Pinpoint the cell where the given text exists, returning its (x, y) midpoint coordinate. 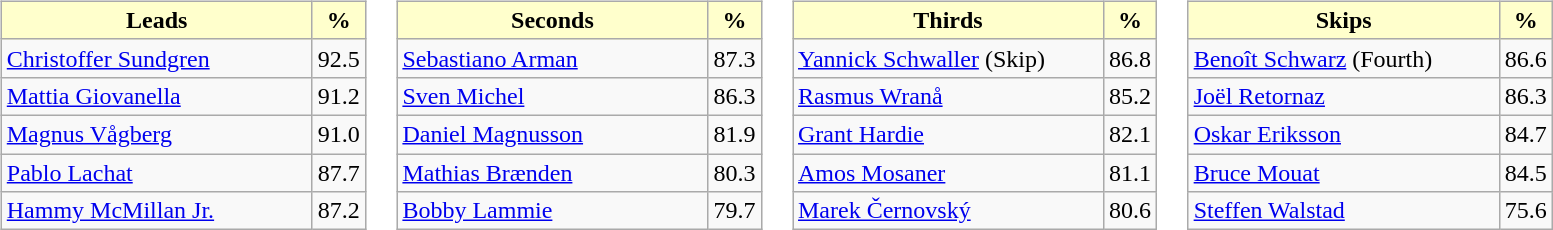
Seconds (552, 20)
Mattia Giovanella (156, 96)
86.8 (1130, 58)
Sven Michel (552, 96)
91.0 (338, 134)
82.1 (1130, 134)
87.7 (338, 173)
Thirds (948, 20)
87.2 (338, 211)
Joël Retornaz (1344, 96)
84.5 (1526, 173)
Bruce Mouat (1344, 173)
79.7 (734, 211)
Magnus Vågberg (156, 134)
Christoffer Sundgren (156, 58)
75.6 (1526, 211)
Yannick Schwaller (Skip) (948, 58)
86.6 (1526, 58)
85.2 (1130, 96)
Bobby Lammie (552, 211)
91.2 (338, 96)
Hammy McMillan Jr. (156, 211)
81.9 (734, 134)
92.5 (338, 58)
Mathias Brænden (552, 173)
Oskar Eriksson (1344, 134)
Benoît Schwarz (Fourth) (1344, 58)
87.3 (734, 58)
Rasmus Wranå (948, 96)
80.6 (1130, 211)
Pablo Lachat (156, 173)
81.1 (1130, 173)
Amos Mosaner (948, 173)
84.7 (1526, 134)
Sebastiano Arman (552, 58)
Daniel Magnusson (552, 134)
Marek Černovský (948, 211)
Leads (156, 20)
Skips (1344, 20)
80.3 (734, 173)
Grant Hardie (948, 134)
Steffen Walstad (1344, 211)
